Return the (X, Y) coordinate for the center point of the cell that contains the specified text.  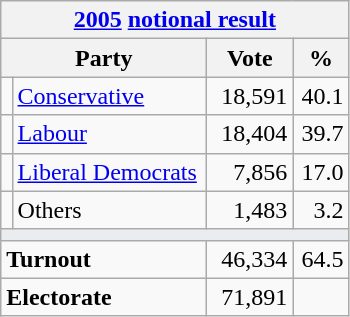
39.7 (321, 134)
71,891 (250, 297)
Turnout (104, 259)
Electorate (104, 297)
Labour (110, 134)
Vote (250, 58)
% (321, 58)
Party (104, 58)
17.0 (321, 172)
Conservative (110, 96)
3.2 (321, 210)
Liberal Democrats (110, 172)
1,483 (250, 210)
Others (110, 210)
40.1 (321, 96)
18,591 (250, 96)
46,334 (250, 259)
18,404 (250, 134)
64.5 (321, 259)
7,856 (250, 172)
2005 notional result (175, 20)
